Detect which cell encompasses the target text, then output its [X, Y] center coordinate. 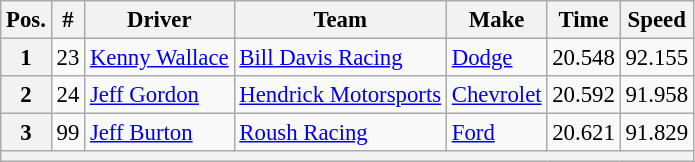
20.592 [584, 95]
Kenny Wallace [160, 58]
23 [68, 58]
Hendrick Motorsports [340, 95]
24 [68, 95]
Speed [656, 20]
Jeff Burton [160, 133]
Ford [496, 133]
3 [26, 133]
Bill Davis Racing [340, 58]
Make [496, 20]
20.621 [584, 133]
99 [68, 133]
Jeff Gordon [160, 95]
1 [26, 58]
# [68, 20]
Time [584, 20]
Pos. [26, 20]
20.548 [584, 58]
Chevrolet [496, 95]
91.958 [656, 95]
Dodge [496, 58]
Team [340, 20]
Roush Racing [340, 133]
2 [26, 95]
91.829 [656, 133]
Driver [160, 20]
92.155 [656, 58]
